Output the [X, Y] coordinate of the center of the cell containing the given text.  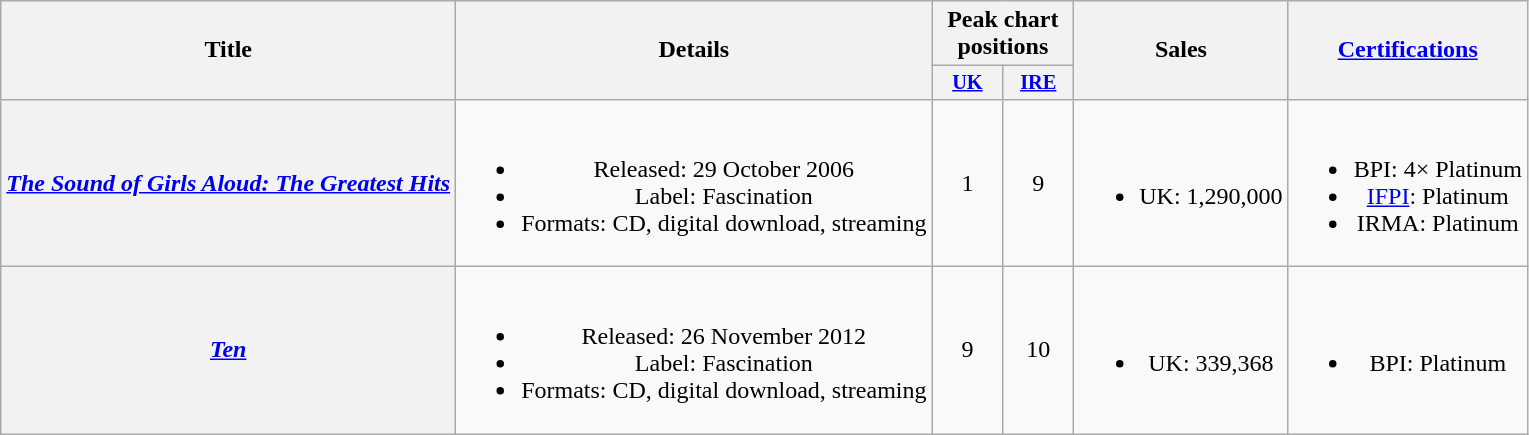
UK: 1,290,000 [1181, 182]
Peak chart positions [1003, 34]
UK [968, 83]
Title [228, 50]
IRE [1038, 83]
Sales [1181, 50]
Certifications [1408, 50]
UK: 339,368 [1181, 350]
The Sound of Girls Aloud: The Greatest Hits [228, 182]
Released: 26 November 2012Label: FascinationFormats: CD, digital download, streaming [694, 350]
10 [1038, 350]
Ten [228, 350]
BPI: Platinum [1408, 350]
1 [968, 182]
Details [694, 50]
Released: 29 October 2006Label: FascinationFormats: CD, digital download, streaming [694, 182]
BPI: 4× PlatinumIFPI: PlatinumIRMA: Platinum [1408, 182]
